Output the (X, Y) coordinate of the center of the cell containing the given text.  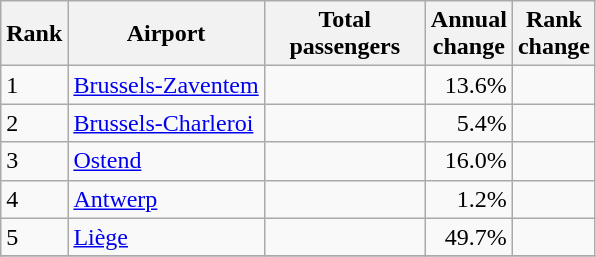
Airport (166, 34)
1.2% (468, 199)
Brussels-Charleroi (166, 123)
Brussels-Zaventem (166, 85)
Totalpassengers (344, 34)
3 (34, 161)
5 (34, 237)
Annualchange (468, 34)
13.6% (468, 85)
49.7% (468, 237)
Antwerp (166, 199)
16.0% (468, 161)
Liège (166, 237)
4 (34, 199)
Rankchange (554, 34)
Rank (34, 34)
Ostend (166, 161)
5.4% (468, 123)
1 (34, 85)
2 (34, 123)
